Find where the given text appears and provide that cell's center as [x, y] coordinate. 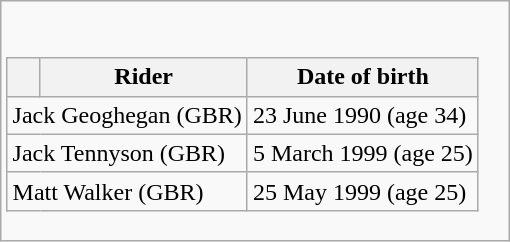
Matt Walker (GBR) [127, 191]
Jack Geoghegan (GBR) [127, 115]
Rider [144, 77]
Rider Date of birth Jack Geoghegan (GBR) 23 June 1990 (age 34) Jack Tennyson (GBR) 5 March 1999 (age 25) Matt Walker (GBR) 25 May 1999 (age 25) [255, 121]
5 March 1999 (age 25) [362, 153]
Date of birth [362, 77]
25 May 1999 (age 25) [362, 191]
Jack Tennyson (GBR) [127, 153]
23 June 1990 (age 34) [362, 115]
